Capture the cell that displays the provided text and extract its [x, y] central coordinate. 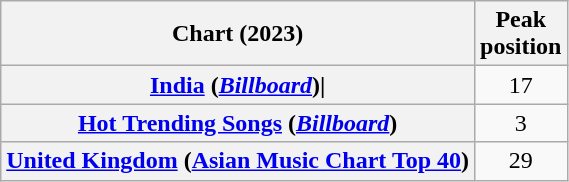
India (Billboard)| [238, 85]
17 [521, 85]
Hot Trending Songs (Billboard) [238, 123]
Peakposition [521, 34]
3 [521, 123]
Chart (2023) [238, 34]
29 [521, 161]
United Kingdom (Asian Music Chart Top 40) [238, 161]
